Output the (X, Y) coordinate of the center of the cell containing the given text.  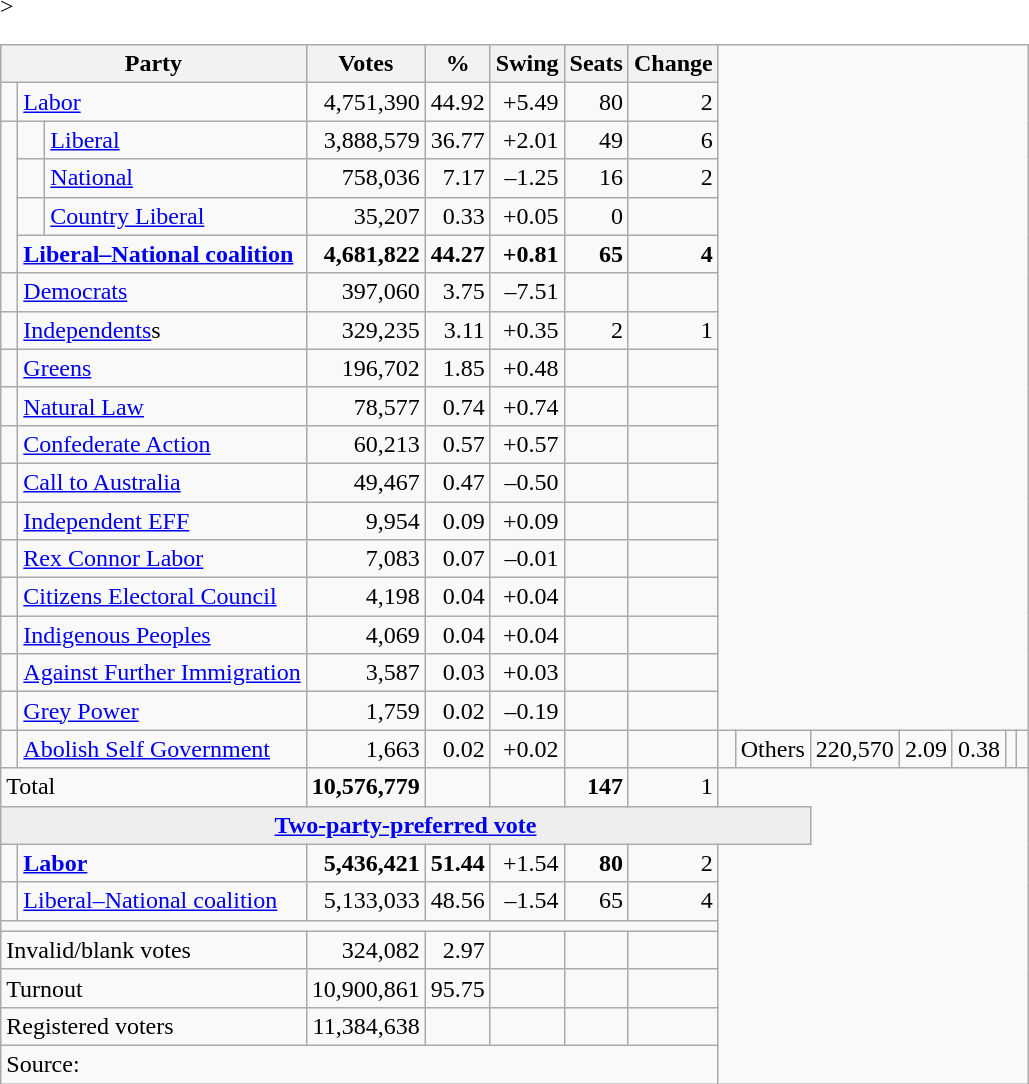
16 (596, 178)
+5.49 (527, 102)
–7.51 (527, 292)
6 (673, 140)
0.33 (458, 216)
+0.48 (527, 368)
4,069 (366, 635)
+0.57 (527, 444)
Democrats (162, 292)
0.47 (458, 482)
Liberal (176, 140)
5,133,033 (366, 901)
Citizens Electoral Council (162, 597)
0.07 (458, 559)
–1.54 (527, 901)
2.97 (458, 950)
0.57 (458, 444)
% (458, 64)
3.11 (458, 330)
78,577 (366, 406)
Indigenous Peoples (162, 635)
Total (154, 787)
+0.02 (527, 749)
0.09 (458, 521)
Grey Power (162, 711)
196,702 (366, 368)
Rex Connor Labor (162, 559)
9,954 (366, 521)
220,570 (854, 749)
–1.25 (527, 178)
Greens (162, 368)
+1.54 (527, 863)
0.03 (458, 673)
11,384,638 (366, 1026)
Swing (527, 64)
–0.01 (527, 559)
Country Liberal (176, 216)
–0.19 (527, 711)
2.09 (926, 749)
+0.09 (527, 521)
44.27 (458, 254)
Registered voters (154, 1026)
Independentss (162, 330)
+0.74 (527, 406)
329,235 (366, 330)
49,467 (366, 482)
Abolish Self Government (162, 749)
36.77 (458, 140)
4,198 (366, 597)
3.75 (458, 292)
Against Further Immigration (162, 673)
10,900,861 (366, 988)
Independent EFF (162, 521)
324,082 (366, 950)
10,576,779 (366, 787)
4,681,822 (366, 254)
49 (596, 140)
0.38 (978, 749)
758,036 (366, 178)
–0.50 (527, 482)
Votes (366, 64)
3,888,579 (366, 140)
51.44 (458, 863)
1,663 (366, 749)
35,207 (366, 216)
147 (596, 787)
7.17 (458, 178)
397,060 (366, 292)
1,759 (366, 711)
60,213 (366, 444)
Two-party-preferred vote (406, 825)
7,083 (366, 559)
Source: (360, 1064)
Seats (596, 64)
Turnout (154, 988)
0.74 (458, 406)
1.85 (458, 368)
5,436,421 (366, 863)
+2.01 (527, 140)
National (176, 178)
44.92 (458, 102)
+0.05 (527, 216)
0 (596, 216)
95.75 (458, 988)
+0.81 (527, 254)
+0.03 (527, 673)
Invalid/blank votes (154, 950)
Call to Australia (162, 482)
Party (154, 64)
Natural Law (162, 406)
+0.35 (527, 330)
48.56 (458, 901)
3,587 (366, 673)
4,751,390 (366, 102)
Confederate Action (162, 444)
Others (772, 749)
Change (673, 64)
